Output the [x, y] coordinate of the center of the cell containing the given text.  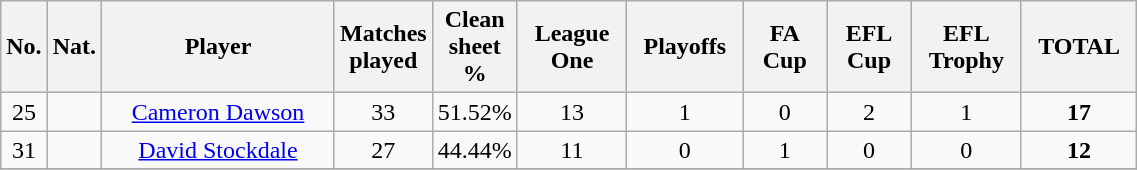
Matches played [383, 47]
25 [24, 112]
EFL Trophy [966, 47]
51.52% [474, 112]
13 [572, 112]
44.44% [474, 150]
12 [1079, 150]
33 [383, 112]
2 [870, 112]
Clean sheet % [474, 47]
TOTAL [1079, 47]
Nat. [74, 47]
Cameron Dawson [218, 112]
EFL Cup [870, 47]
David Stockdale [218, 150]
17 [1079, 112]
31 [24, 150]
Player [218, 47]
Playoffs [685, 47]
No. [24, 47]
27 [383, 150]
FA Cup [785, 47]
11 [572, 150]
League One [572, 47]
